Return the (X, Y) coordinate for the center point of the cell that contains the specified text.  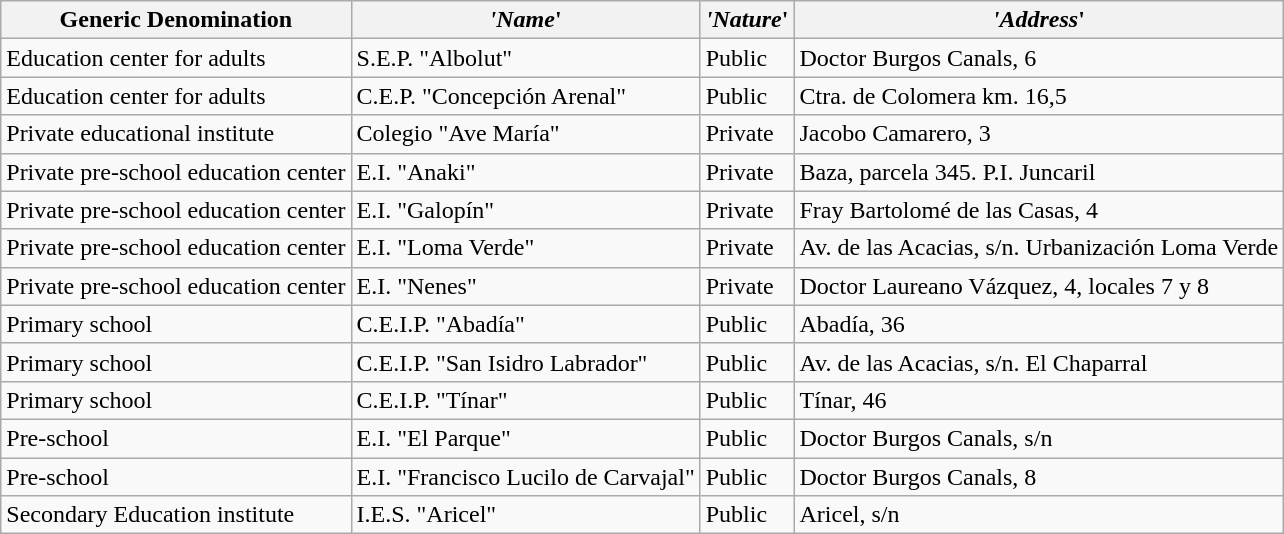
'Name' (526, 20)
Av. de las Acacias, s/n. Urbanización Loma Verde (1039, 248)
Fray Bartolomé de las Casas, 4 (1039, 210)
C.E.I.P. "Tínar" (526, 400)
C.E.I.P. "Abadía" (526, 324)
E.I. "El Parque" (526, 438)
Av. de las Acacias, s/n. El Chaparral (1039, 362)
Aricel, s/n (1039, 515)
C.E.I.P. "San Isidro Labrador" (526, 362)
Doctor Burgos Canals, 8 (1039, 477)
E.I. "Anaki" (526, 172)
Ctra. de Colomera km. 16,5 (1039, 96)
Baza, parcela 345. P.I. Juncaril (1039, 172)
'Nature' (747, 20)
Jacobo Camarero, 3 (1039, 134)
E.I. "Loma Verde" (526, 248)
'Address' (1039, 20)
I.E.S. "Aricel" (526, 515)
Doctor Laureano Vázquez, 4, locales 7 y 8 (1039, 286)
Abadía, 36 (1039, 324)
Private educational institute (176, 134)
C.E.P. "Concepción Arenal" (526, 96)
Generic Denomination (176, 20)
Secondary Education institute (176, 515)
Doctor Burgos Canals, s/n (1039, 438)
E.I. "Francisco Lucilo de Carvajal" (526, 477)
E.I. "Galopín" (526, 210)
S.E.P. "Albolut" (526, 58)
E.I. "Nenes" (526, 286)
Doctor Burgos Canals, 6 (1039, 58)
Colegio "Ave María" (526, 134)
Tínar, 46 (1039, 400)
